Output the (x, y) coordinate of the center of the cell containing the given text.  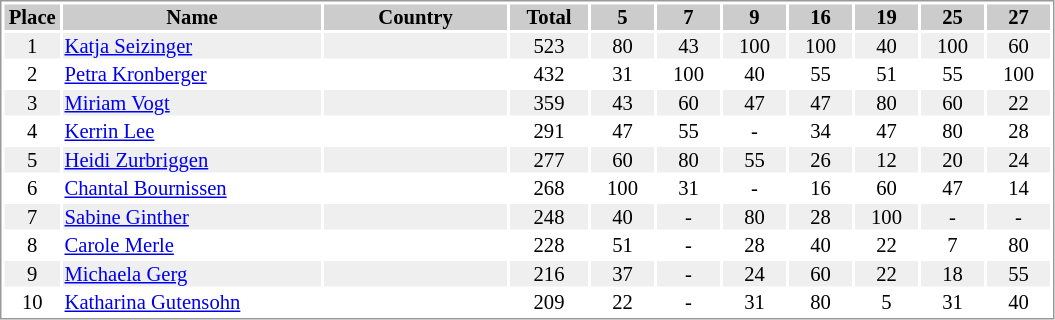
Name (192, 17)
Petra Kronberger (192, 75)
Country (416, 17)
523 (549, 46)
228 (549, 245)
26 (820, 160)
37 (622, 274)
14 (1018, 189)
12 (886, 160)
Kerrin Lee (192, 131)
209 (549, 303)
27 (1018, 17)
4 (32, 131)
Katja Seizinger (192, 46)
Sabine Ginther (192, 217)
25 (952, 17)
291 (549, 131)
Katharina Gutensohn (192, 303)
1 (32, 46)
6 (32, 189)
34 (820, 131)
277 (549, 160)
20 (952, 160)
Miriam Vogt (192, 103)
Carole Merle (192, 245)
432 (549, 75)
10 (32, 303)
Michaela Gerg (192, 274)
216 (549, 274)
248 (549, 217)
8 (32, 245)
19 (886, 17)
268 (549, 189)
Place (32, 17)
Heidi Zurbriggen (192, 160)
Total (549, 17)
18 (952, 274)
Chantal Bournissen (192, 189)
3 (32, 103)
2 (32, 75)
359 (549, 103)
